Return (X, Y) of the center of cell containing provided text 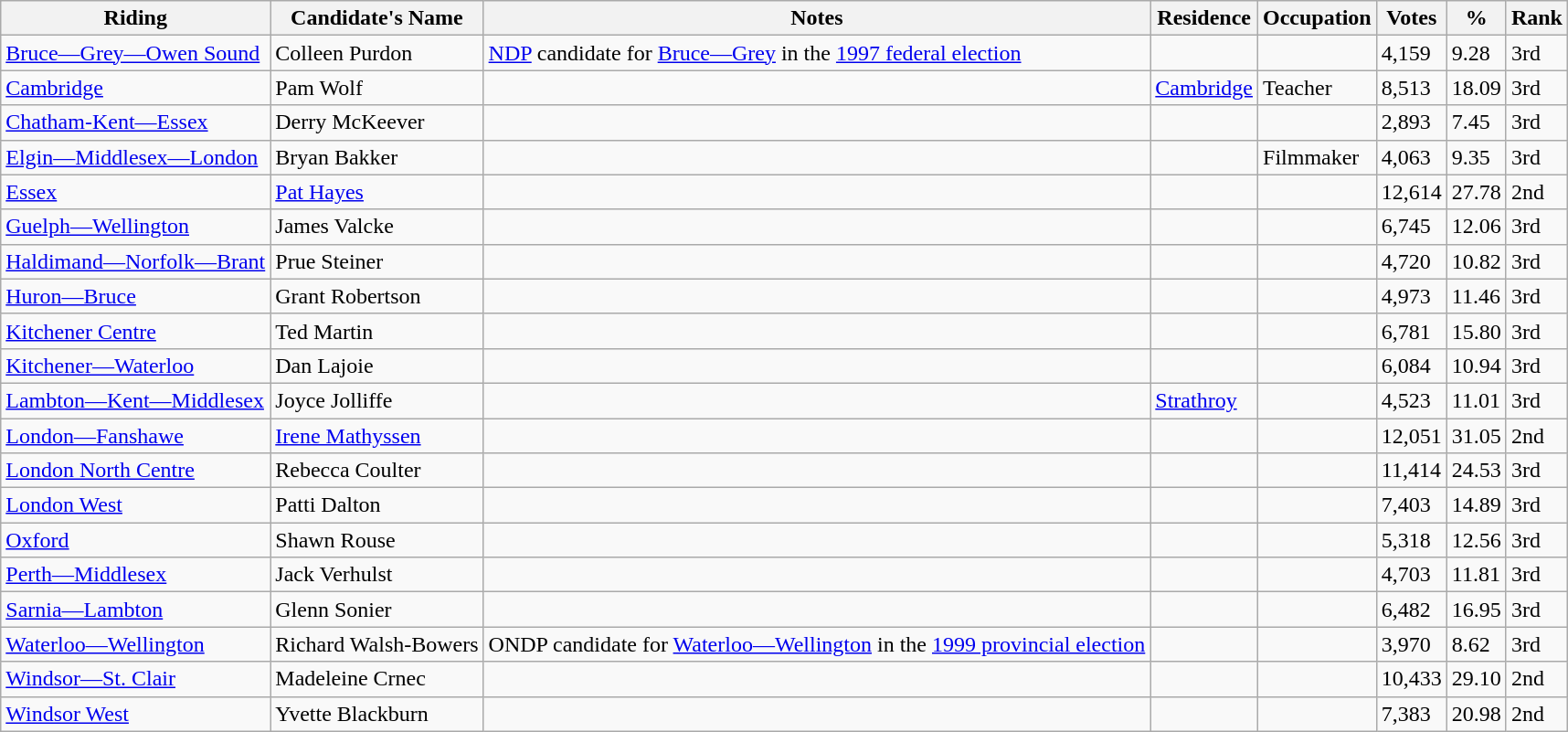
6,781 (1411, 331)
10.82 (1477, 261)
Haldimand—Norfolk—Brant (135, 261)
Windsor West (135, 714)
Strathroy (1204, 400)
Jack Verhulst (376, 575)
Perth—Middlesex (135, 575)
18.09 (1477, 88)
2,893 (1411, 122)
24.53 (1477, 471)
Colleen Purdon (376, 53)
10.94 (1477, 366)
Kitchener Centre (135, 331)
11.81 (1477, 575)
6,745 (1411, 227)
4,703 (1411, 575)
8.62 (1477, 644)
Essex (135, 192)
12,614 (1411, 192)
15.80 (1477, 331)
Joyce Jolliffe (376, 400)
27.78 (1477, 192)
Shawn Rouse (376, 540)
Lambton—Kent—Middlesex (135, 400)
7,403 (1411, 505)
Votes (1411, 18)
Irene Mathyssen (376, 436)
Patti Dalton (376, 505)
7.45 (1477, 122)
Yvette Blackburn (376, 714)
Elgin—Middlesex—London (135, 157)
Madeleine Crnec (376, 679)
6,084 (1411, 366)
Bryan Bakker (376, 157)
14.89 (1477, 505)
London West (135, 505)
12.56 (1477, 540)
Filmmaker (1318, 157)
NDP candidate for Bruce—Grey in the 1997 federal election (817, 53)
16.95 (1477, 610)
12,051 (1411, 436)
4,063 (1411, 157)
Candidate's Name (376, 18)
Teacher (1318, 88)
Ted Martin (376, 331)
Bruce—Grey—Owen Sound (135, 53)
Derry McKeever (376, 122)
29.10 (1477, 679)
9.35 (1477, 157)
Pam Wolf (376, 88)
4,159 (1411, 53)
11.01 (1477, 400)
Dan Lajoie (376, 366)
Riding (135, 18)
4,720 (1411, 261)
Kitchener—Waterloo (135, 366)
Waterloo—Wellington (135, 644)
Sarnia—Lambton (135, 610)
ONDP candidate for Waterloo—Wellington in the 1999 provincial election (817, 644)
Rank (1537, 18)
Chatham-Kent—Essex (135, 122)
5,318 (1411, 540)
Prue Steiner (376, 261)
Huron—Bruce (135, 296)
Occupation (1318, 18)
6,482 (1411, 610)
Rebecca Coulter (376, 471)
James Valcke (376, 227)
7,383 (1411, 714)
Grant Robertson (376, 296)
12.06 (1477, 227)
London North Centre (135, 471)
4,973 (1411, 296)
31.05 (1477, 436)
20.98 (1477, 714)
% (1477, 18)
9.28 (1477, 53)
Oxford (135, 540)
Pat Hayes (376, 192)
8,513 (1411, 88)
Notes (817, 18)
3,970 (1411, 644)
11.46 (1477, 296)
11,414 (1411, 471)
Windsor—St. Clair (135, 679)
Residence (1204, 18)
Richard Walsh-Bowers (376, 644)
Guelph—Wellington (135, 227)
Glenn Sonier (376, 610)
10,433 (1411, 679)
4,523 (1411, 400)
London—Fanshawe (135, 436)
